Capture the cell that displays the provided text and extract its [x, y] central coordinate. 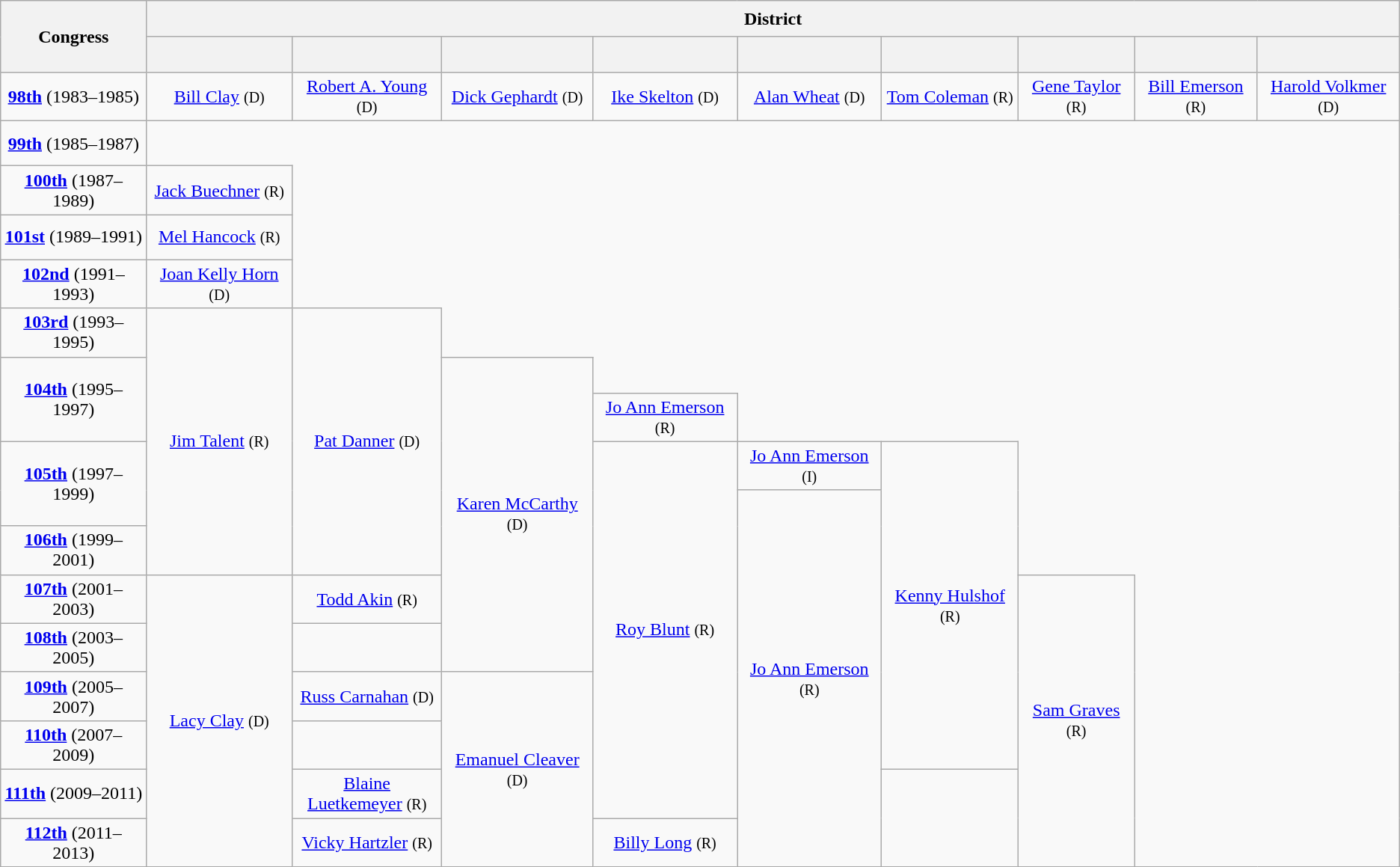
Bill Emerson (R) [1197, 97]
112th (2011–2013) [73, 842]
Russ Carnahan (D) [367, 696]
109th (2005–2007) [73, 696]
Robert A. Young (D) [367, 97]
104th (1995–1997) [73, 399]
Todd Akin (R) [367, 598]
Vicky Hartzler (R) [367, 842]
Mel Hancock (R) [220, 237]
BlaineLuetkemeyer (R) [367, 793]
102nd (1991–1993) [73, 284]
Jack Buechner (R) [220, 190]
105th (1997–1999) [73, 483]
103rd (1993–1995) [73, 332]
Roy Blunt (R) [666, 630]
Pat Danner (D) [367, 441]
106th (1999–2001) [73, 551]
Sam Graves (R) [1077, 720]
98th (1983–1985) [73, 97]
Harold Volkmer (D) [1328, 97]
Billy Long (R) [666, 842]
110th (2007–2009) [73, 745]
101st (1989–1991) [73, 237]
Ike Skelton (D) [666, 97]
Kenny Hulshof (R) [950, 605]
Joan Kelly Horn (D) [220, 284]
Congress [73, 37]
Jim Talent (R) [220, 441]
111th (2009–2011) [73, 793]
Tom Coleman (R) [950, 97]
Alan Wheat (D) [809, 97]
Emanuel Cleaver (D) [518, 769]
District [773, 19]
Lacy Clay (D) [220, 720]
Bill Clay (D) [220, 97]
99th (1985–1987) [73, 144]
Karen McCarthy (D) [518, 515]
Jo Ann Emerson (I) [809, 465]
108th (2003–2005) [73, 648]
107th (2001–2003) [73, 598]
100th (1987–1989) [73, 190]
Dick Gephardt (D) [518, 97]
Gene Taylor (R) [1077, 97]
